Provide the [X, Y] coordinate of the cell's center where the given text is located.  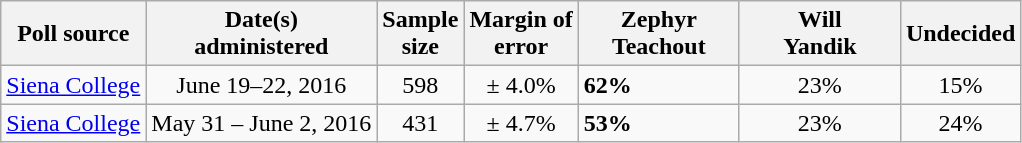
June 19–22, 2016 [262, 85]
± 4.7% [521, 123]
Poll source [74, 34]
WillYandik [820, 34]
431 [420, 123]
15% [960, 85]
Samplesize [420, 34]
53% [658, 123]
Undecided [960, 34]
± 4.0% [521, 85]
24% [960, 123]
May 31 – June 2, 2016 [262, 123]
598 [420, 85]
62% [658, 85]
ZephyrTeachout [658, 34]
Date(s)administered [262, 34]
Margin oferror [521, 34]
